Return [X, Y] of the center of cell containing provided text 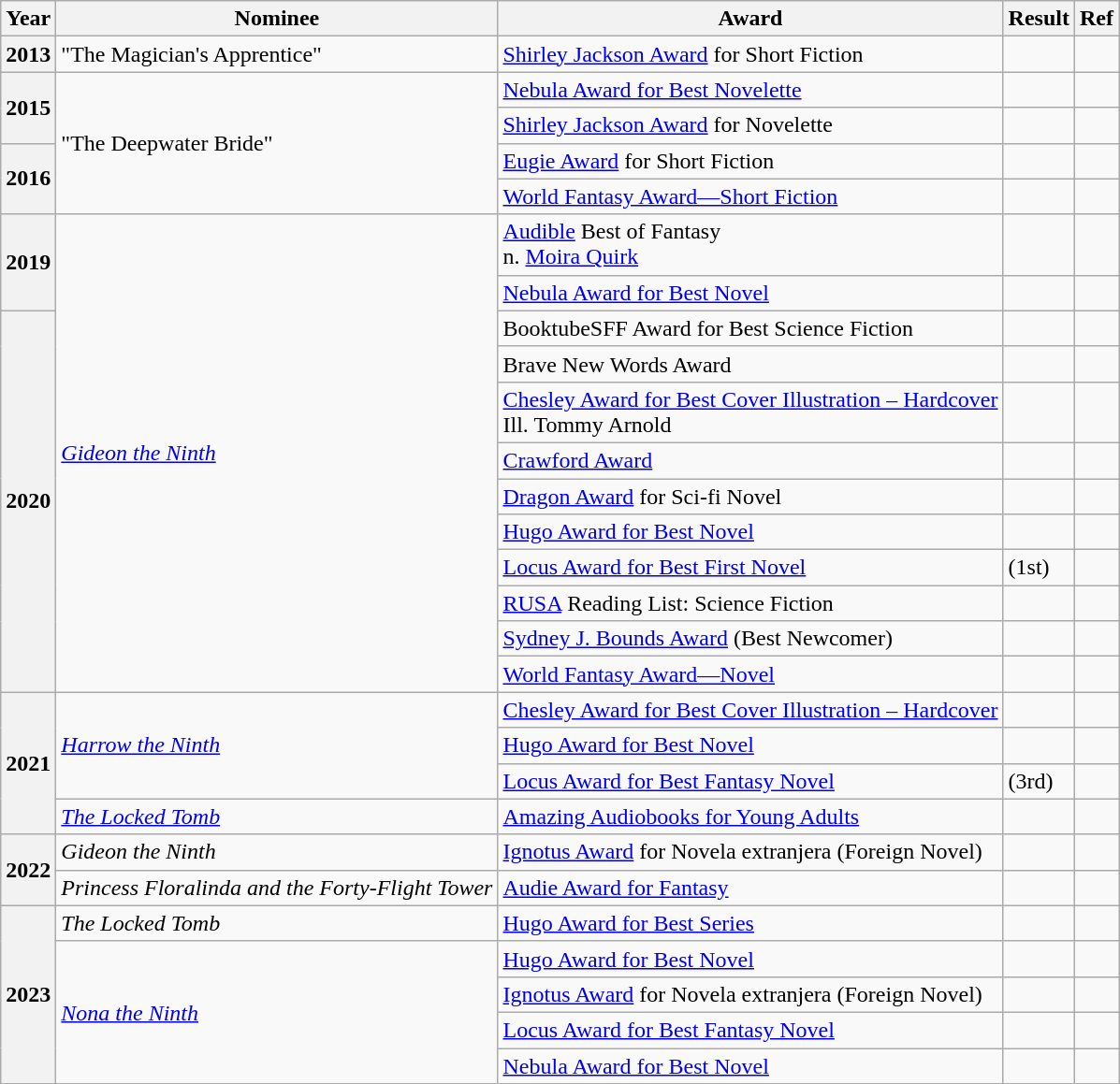
Locus Award for Best First Novel [750, 568]
Year [28, 19]
Hugo Award for Best Series [750, 923]
Chesley Award for Best Cover Illustration – Hardcover [750, 710]
2019 [28, 262]
(1st) [1039, 568]
Chesley Award for Best Cover Illustration – HardcoverIll. Tommy Arnold [750, 412]
Shirley Jackson Award for Short Fiction [750, 54]
Eugie Award for Short Fiction [750, 161]
2015 [28, 108]
Crawford Award [750, 460]
World Fantasy Award—Novel [750, 674]
Nominee [277, 19]
RUSA Reading List: Science Fiction [750, 603]
"The Magician's Apprentice" [277, 54]
Princess Floralinda and the Forty-Flight Tower [277, 888]
World Fantasy Award—Short Fiction [750, 196]
Shirley Jackson Award for Novelette [750, 125]
2016 [28, 179]
Result [1039, 19]
2021 [28, 763]
Sydney J. Bounds Award (Best Newcomer) [750, 639]
2023 [28, 994]
Audie Award for Fantasy [750, 888]
Nebula Award for Best Novelette [750, 90]
2020 [28, 501]
Harrow the Ninth [277, 745]
BooktubeSFF Award for Best Science Fiction [750, 328]
Amazing Audiobooks for Young Adults [750, 817]
Ref [1097, 19]
2022 [28, 870]
2013 [28, 54]
Nona the Ninth [277, 1012]
Audible Best of Fantasyn. Moira Quirk [750, 245]
Award [750, 19]
(3rd) [1039, 781]
Brave New Words Award [750, 364]
"The Deepwater Bride" [277, 143]
Dragon Award for Sci-fi Novel [750, 497]
